For the text-containing cell, return its midpoint in (X, Y) coordinate format. 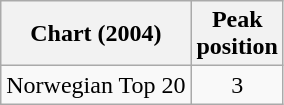
Norwegian Top 20 (96, 85)
Peakposition (237, 34)
3 (237, 85)
Chart (2004) (96, 34)
